Capture the cell that displays the provided text and extract its (X, Y) central coordinate. 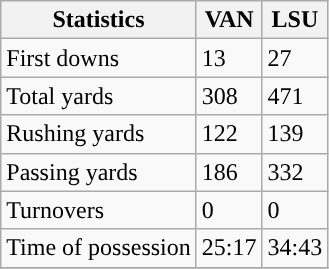
LSU (295, 20)
186 (229, 172)
Statistics (99, 20)
34:43 (295, 248)
Turnovers (99, 210)
First downs (99, 58)
25:17 (229, 248)
27 (295, 58)
Passing yards (99, 172)
332 (295, 172)
VAN (229, 20)
Rushing yards (99, 134)
139 (295, 134)
471 (295, 96)
Time of possession (99, 248)
13 (229, 58)
Total yards (99, 96)
308 (229, 96)
122 (229, 134)
